Capture the cell that displays the provided text and extract its [x, y] central coordinate. 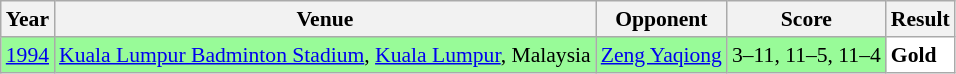
Score [806, 19]
Gold [920, 55]
Opponent [662, 19]
Result [920, 19]
3–11, 11–5, 11–4 [806, 55]
1994 [28, 55]
Zeng Yaqiong [662, 55]
Kuala Lumpur Badminton Stadium, Kuala Lumpur, Malaysia [325, 55]
Year [28, 19]
Venue [325, 19]
